Return the [X, Y] coordinate for the center point of the cell that contains the specified text.  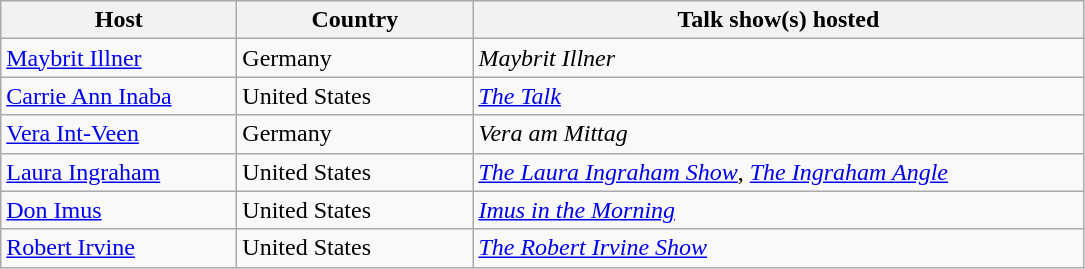
Laura Ingraham [119, 172]
Robert Irvine [119, 248]
Host [119, 20]
Vera am Mittag [778, 134]
Don Imus [119, 210]
Country [355, 20]
Vera Int-Veen [119, 134]
The Laura Ingraham Show, The Ingraham Angle [778, 172]
The Talk [778, 96]
Talk show(s) hosted [778, 20]
Carrie Ann Inaba [119, 96]
Imus in the Morning [778, 210]
The Robert Irvine Show [778, 248]
